Search for the cell housing the specified text and yield its (x, y) center coordinate. 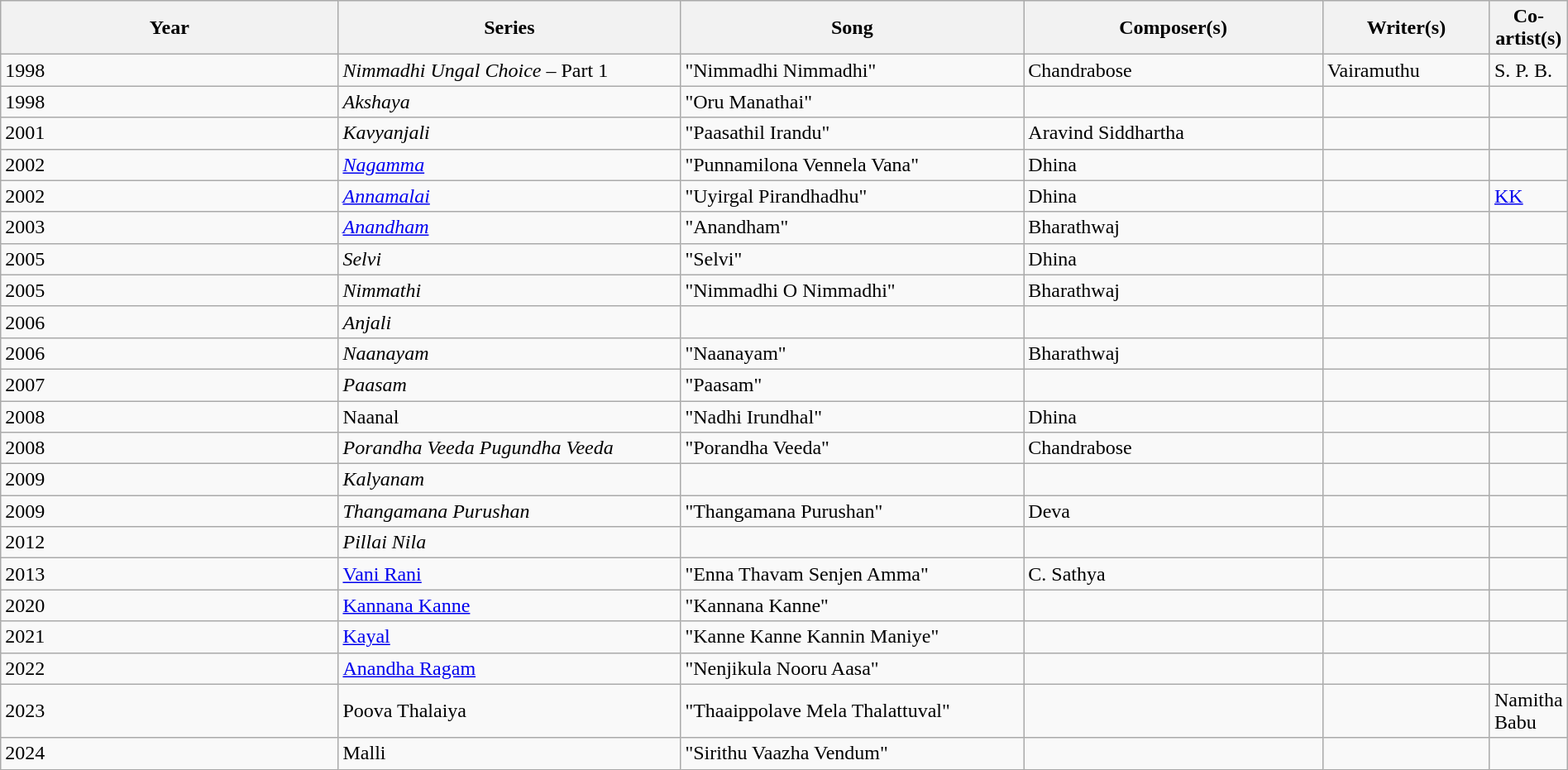
Pillai Nila (509, 543)
"Kannana Kanne" (852, 605)
Co-artist(s) (1528, 28)
Malli (509, 753)
"Thaaippolave Mela Thalattuval" (852, 711)
2012 (170, 543)
"Paasathil Irandu" (852, 133)
Naanal (509, 416)
"Porandha Veeda" (852, 448)
Deva (1174, 511)
2022 (170, 668)
Song (852, 28)
"Thangamana Purushan" (852, 511)
"Uyirgal Pirandhadhu" (852, 196)
KK (1528, 196)
"Oru Manathai" (852, 102)
Nagamma (509, 165)
Kavyanjali (509, 133)
Year (170, 28)
Namitha Babu (1528, 711)
Poova Thalaiya (509, 711)
2003 (170, 227)
2007 (170, 385)
Anjali (509, 322)
"Anandham" (852, 227)
Anandha Ragam (509, 668)
Kalyanam (509, 480)
Composer(s) (1174, 28)
"Punnamilona Vennela Vana" (852, 165)
2021 (170, 637)
Annamalai (509, 196)
2024 (170, 753)
Thangamana Purushan (509, 511)
2013 (170, 574)
2001 (170, 133)
Porandha Veeda Pugundha Veeda (509, 448)
Anandham (509, 227)
Paasam (509, 385)
Series (509, 28)
"Nimmadhi Nimmadhi" (852, 70)
Selvi (509, 259)
Vani Rani (509, 574)
"Selvi" (852, 259)
"Kanne Kanne Kannin Maniye" (852, 637)
"Nimmadhi O Nimmadhi" (852, 290)
"Sirithu Vaazha Vendum" (852, 753)
"Naanayam" (852, 353)
"Nadhi Irundhal" (852, 416)
S. P. B. (1528, 70)
Nimmadhi Ungal Choice – Part 1 (509, 70)
Nimmathi (509, 290)
"Enna Thavam Senjen Amma" (852, 574)
2020 (170, 605)
"Nenjikula Nooru Aasa" (852, 668)
Kannana Kanne (509, 605)
Kayal (509, 637)
Aravind Siddhartha (1174, 133)
2023 (170, 711)
Writer(s) (1406, 28)
"Paasam" (852, 385)
C. Sathya (1174, 574)
Naanayam (509, 353)
Akshaya (509, 102)
Vairamuthu (1406, 70)
